Provide the (X, Y) coordinate of the cell's center where the given text is located.  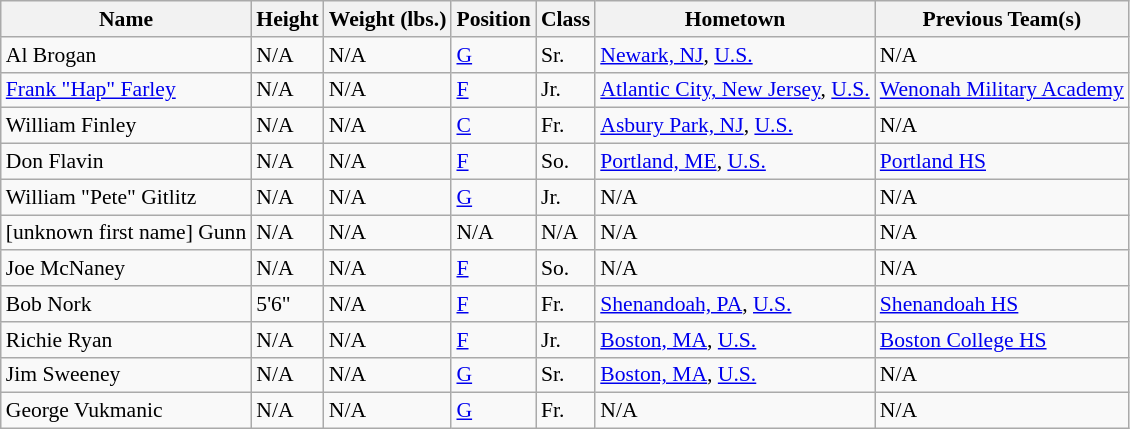
Jim Sweeney (126, 375)
C (493, 126)
Shenandoah HS (1002, 304)
Bob Nork (126, 304)
Al Brogan (126, 55)
[unknown first name] Gunn (126, 233)
Portland, ME, U.S. (735, 162)
Name (126, 19)
Wenonah Military Academy (1002, 90)
Shenandoah, PA, U.S. (735, 304)
Atlantic City, New Jersey, U.S. (735, 90)
Position (493, 19)
5'6" (287, 304)
Height (287, 19)
Joe McNaney (126, 269)
George Vukmanic (126, 411)
Previous Team(s) (1002, 19)
Boston College HS (1002, 340)
Class (566, 19)
Don Flavin (126, 162)
Frank "Hap" Farley (126, 90)
Newark, NJ, U.S. (735, 55)
Asbury Park, NJ, U.S. (735, 126)
Portland HS (1002, 162)
William Finley (126, 126)
Weight (lbs.) (388, 19)
William "Pete" Gitlitz (126, 197)
Hometown (735, 19)
Richie Ryan (126, 340)
